From the cell containing the given text, extract its center point as [x, y] coordinate. 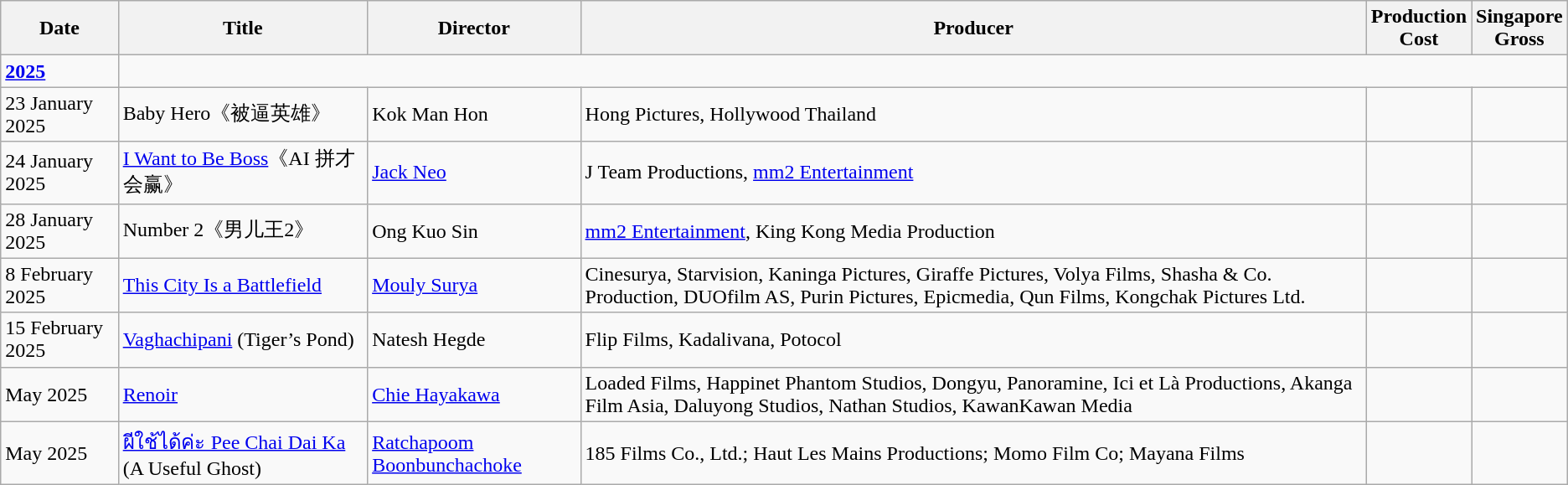
Ratchapoom Boonbunchachoke [474, 453]
2025 [59, 71]
Chie Hayakawa [474, 394]
Ong Kuo Sin [474, 231]
Production Cost [1419, 28]
Baby Hero《被逼英雄》 [243, 114]
I Want to Be Boss《AI 拼才会赢》 [243, 173]
Natesh Hegde [474, 340]
Director [474, 28]
8 February 2025 [59, 285]
15 February 2025 [59, 340]
ผีใช้ได้ค่ะ Pee Chai Dai Ka (A Useful Ghost) [243, 453]
28 January 2025 [59, 231]
Kok Man Hon [474, 114]
Flip Films, Kadalivana, Potocol [973, 340]
24 January 2025 [59, 173]
Renoir [243, 394]
Hong Pictures, Hollywood Thailand [973, 114]
Producer [973, 28]
Date [59, 28]
This City Is a Battlefield [243, 285]
23 January 2025 [59, 114]
Number 2《男儿王2》 [243, 231]
mm2 Entertainment, King Kong Media Production [973, 231]
Jack Neo [474, 173]
J Team Productions, mm2 Entertainment [973, 173]
185 Films Co., Ltd.; Haut Les Mains Productions; Momo Film Co; Mayana Films [973, 453]
Title [243, 28]
Singapore Gross [1519, 28]
Mouly Surya [474, 285]
Vaghachipani (Tiger’s Pond) [243, 340]
